Return the (X, Y) coordinate for the center point of the cell that contains the specified text.  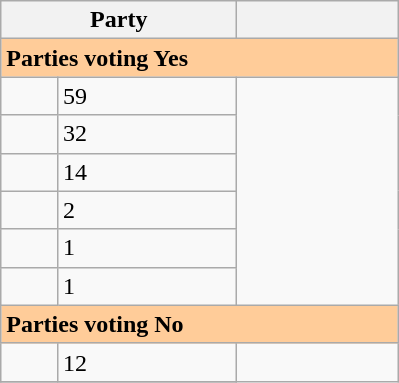
14 (146, 172)
2 (146, 210)
Parties voting No (200, 324)
Party (119, 20)
12 (146, 362)
32 (146, 134)
Parties voting Yes (200, 58)
59 (146, 96)
